Return the [x, y] coordinate for the center point of the cell that contains the specified text.  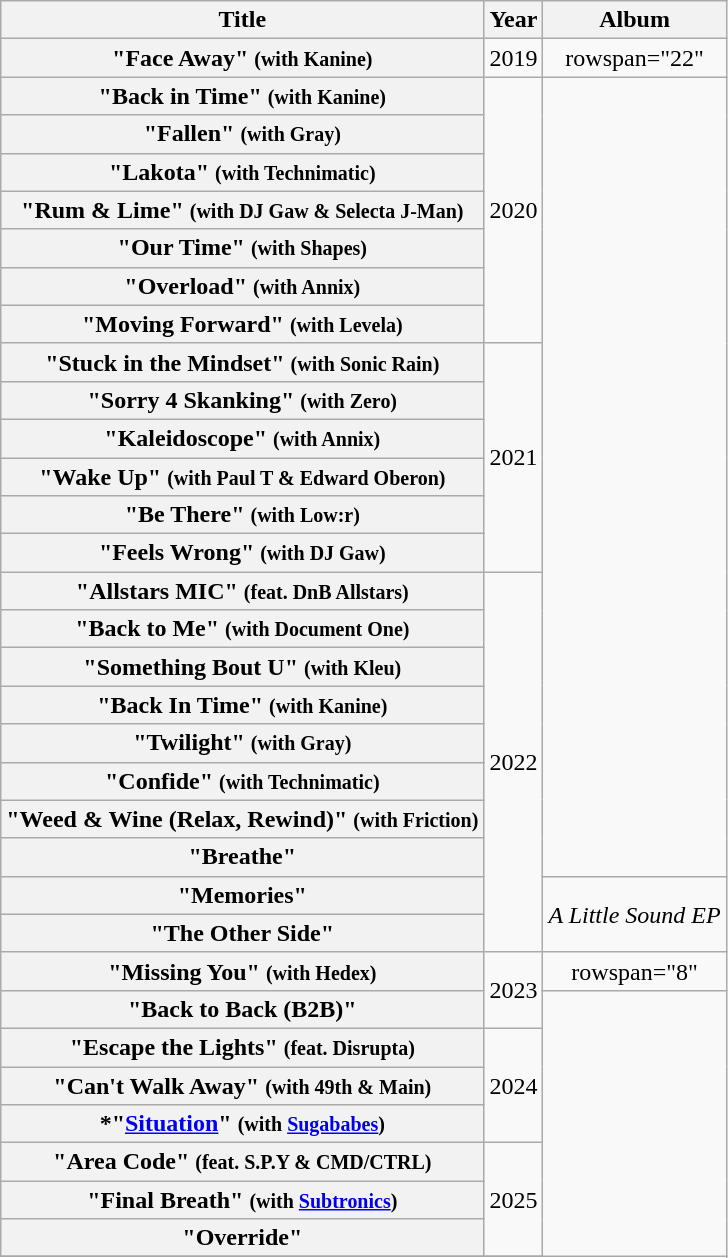
"Memories" [242, 895]
rowspan="8" [634, 971]
2020 [514, 210]
"Breathe" [242, 857]
"Moving Forward" (with Levela) [242, 324]
"Escape the Lights" (feat. Disrupta) [242, 1047]
"Wake Up" (with Paul T & Edward Oberon) [242, 477]
"Area Code" (feat. S.P.Y & CMD/CTRL) [242, 1162]
Year [514, 20]
"Kaleidoscope" (with Annix) [242, 438]
"Be There" (with Low:r) [242, 515]
"Back to Back (B2B)" [242, 1009]
2024 [514, 1085]
"Overload" (with Annix) [242, 286]
Album [634, 20]
2022 [514, 762]
*"Situation" (with Sugababes) [242, 1124]
"Stuck in the Mindset" (with Sonic Rain) [242, 362]
2023 [514, 990]
"Fallen" (with Gray) [242, 134]
2025 [514, 1200]
2019 [514, 58]
"Sorry 4 Skanking" (with Zero) [242, 400]
"The Other Side" [242, 933]
"Something Bout U" (with Kleu) [242, 667]
Title [242, 20]
"Missing You" (with Hedex) [242, 971]
"Weed & Wine (Relax, Rewind)" (with Friction) [242, 819]
"Allstars MIC" (feat. DnB Allstars) [242, 591]
"Twilight" (with Gray) [242, 743]
"Rum & Lime" (with DJ Gaw & Selecta J-Man) [242, 210]
rowspan="22" [634, 58]
"Face Away" (with Kanine) [242, 58]
"Back to Me" (with Document One) [242, 629]
A Little Sound EP [634, 914]
"Confide" (with Technimatic) [242, 781]
"Our Time" (with Shapes) [242, 248]
"Override" [242, 1238]
2021 [514, 457]
"Can't Walk Away" (with 49th & Main) [242, 1085]
"Feels Wrong" (with DJ Gaw) [242, 553]
"Back in Time" (with Kanine) [242, 96]
"Final Breath" (with Subtronics) [242, 1200]
"Lakota" (with Technimatic) [242, 172]
"Back In Time" (with Kanine) [242, 705]
